Detect which cell encompasses the target text, then output its (x, y) center coordinate. 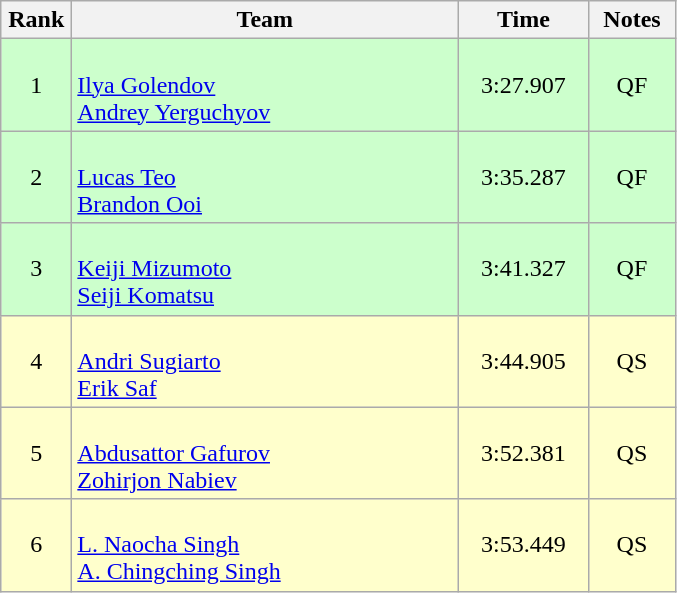
L. Naocha SinghA. Chingching Singh (265, 545)
Abdusattor GafurovZohirjon Nabiev (265, 453)
3:44.905 (524, 361)
3 (36, 269)
Notes (632, 20)
2 (36, 177)
Lucas TeoBrandon Ooi (265, 177)
Rank (36, 20)
3:53.449 (524, 545)
4 (36, 361)
Time (524, 20)
6 (36, 545)
3:41.327 (524, 269)
Ilya GolendovAndrey Yerguchyov (265, 85)
5 (36, 453)
Keiji MizumotoSeiji Komatsu (265, 269)
3:35.287 (524, 177)
3:27.907 (524, 85)
Team (265, 20)
3:52.381 (524, 453)
1 (36, 85)
Andri SugiartoErik Saf (265, 361)
